Identify which cell holds the provided text, then report its (x, y) central coordinate. 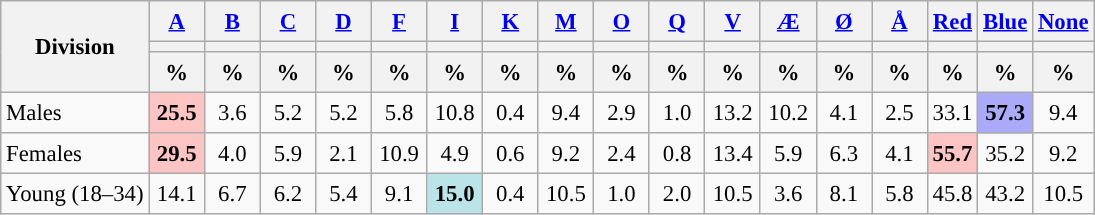
2.0 (677, 194)
9.1 (399, 194)
29.5 (177, 154)
10.2 (788, 114)
13.2 (733, 114)
25.5 (177, 114)
2.4 (622, 154)
2.9 (622, 114)
6.2 (288, 194)
Å (900, 22)
Q (677, 22)
Æ (788, 22)
Young (18–34) (75, 194)
C (288, 22)
2.5 (900, 114)
Blue (1006, 22)
6.7 (232, 194)
2.1 (344, 154)
Ø (844, 22)
None (1064, 22)
D (344, 22)
I (455, 22)
10.9 (399, 154)
10.8 (455, 114)
0.6 (510, 154)
Males (75, 114)
55.7 (952, 154)
43.2 (1006, 194)
M (566, 22)
0.8 (677, 154)
15.0 (455, 194)
5.4 (344, 194)
35.2 (1006, 154)
B (232, 22)
57.3 (1006, 114)
Females (75, 154)
33.1 (952, 114)
F (399, 22)
Red (952, 22)
4.9 (455, 154)
V (733, 22)
8.1 (844, 194)
K (510, 22)
Division (75, 47)
6.3 (844, 154)
O (622, 22)
A (177, 22)
13.4 (733, 154)
4.0 (232, 154)
14.1 (177, 194)
45.8 (952, 194)
